Extract the [X, Y] coordinate from the center of the cell holding the provided text.  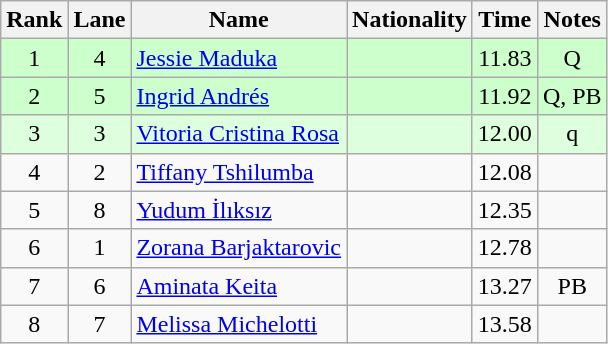
Aminata Keita [239, 286]
Notes [572, 20]
PB [572, 286]
Yudum İlıksız [239, 210]
Name [239, 20]
12.35 [504, 210]
q [572, 134]
12.00 [504, 134]
Jessie Maduka [239, 58]
11.83 [504, 58]
Ingrid Andrés [239, 96]
Q [572, 58]
Zorana Barjaktarovic [239, 248]
13.27 [504, 286]
11.92 [504, 96]
Rank [34, 20]
13.58 [504, 324]
Lane [100, 20]
12.08 [504, 172]
Time [504, 20]
12.78 [504, 248]
Tiffany Tshilumba [239, 172]
Melissa Michelotti [239, 324]
Vitoria Cristina Rosa [239, 134]
Q, PB [572, 96]
Nationality [410, 20]
